Locate the cell with the specified text and output its [X, Y] center coordinate. 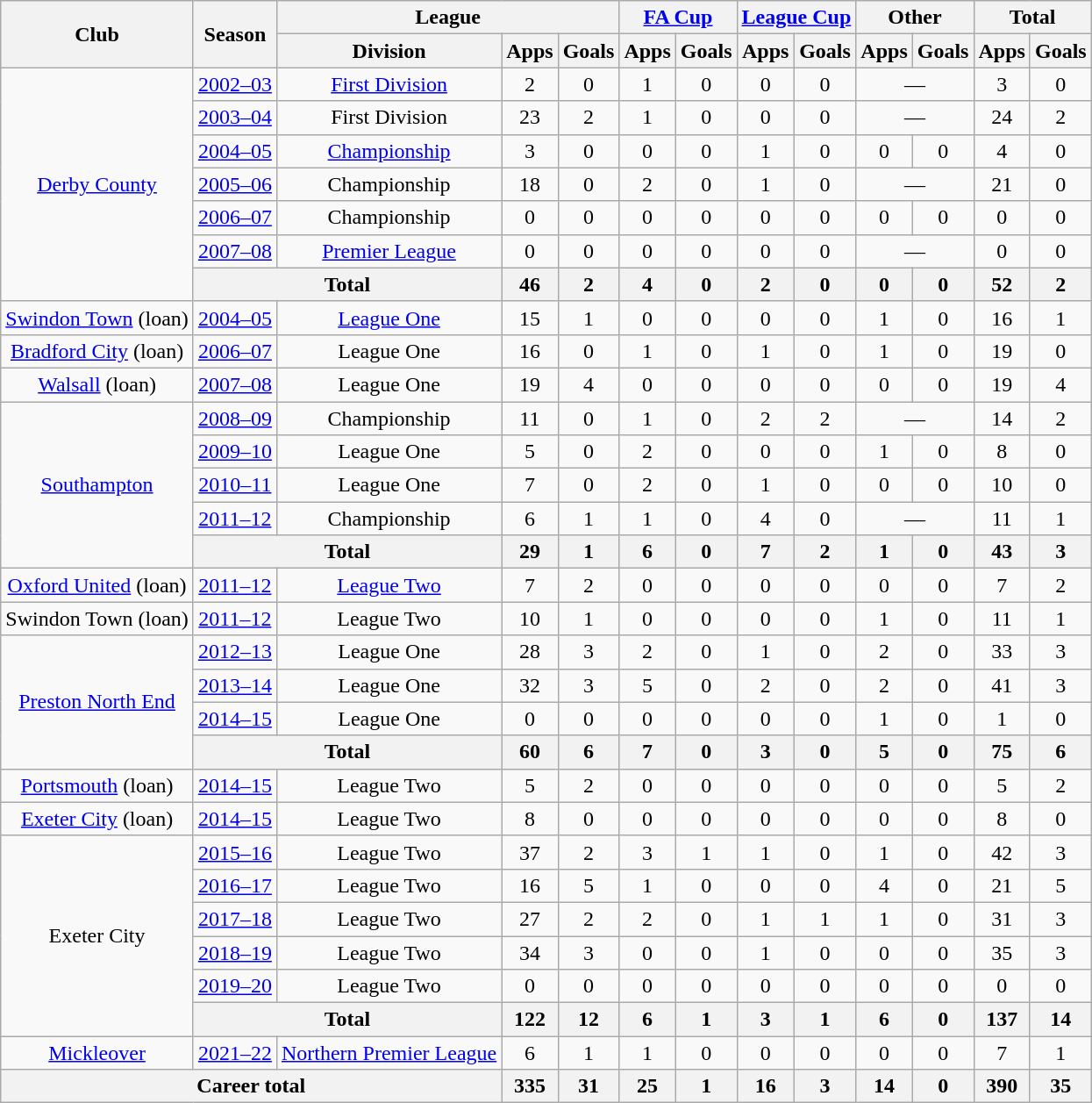
Walsall (loan) [97, 384]
122 [530, 1020]
75 [1002, 752]
2010–11 [235, 485]
15 [530, 318]
Northern Premier League [389, 1053]
2002–03 [235, 84]
43 [1002, 552]
Other [915, 18]
Southampton [97, 485]
Portsmouth (loan) [97, 785]
25 [647, 1086]
23 [530, 118]
41 [1002, 685]
60 [530, 752]
Bradford City (loan) [97, 351]
137 [1002, 1020]
2015–16 [235, 852]
37 [530, 852]
2019–20 [235, 986]
Oxford United (loan) [97, 585]
Career total [251, 1086]
2012–13 [235, 652]
27 [530, 919]
390 [1002, 1086]
52 [1002, 284]
Exeter City (loan) [97, 819]
2013–14 [235, 685]
Mickleover [97, 1053]
Club [97, 34]
Derby County [97, 184]
42 [1002, 852]
2005–06 [235, 184]
2017–18 [235, 919]
33 [1002, 652]
29 [530, 552]
2008–09 [235, 419]
24 [1002, 118]
FA Cup [678, 18]
335 [530, 1086]
Preston North End [97, 702]
2016–17 [235, 885]
12 [589, 1020]
Premier League [389, 251]
Division [389, 51]
34 [530, 952]
2021–22 [235, 1053]
18 [530, 184]
46 [530, 284]
League Cup [796, 18]
2018–19 [235, 952]
Exeter City [97, 935]
2009–10 [235, 452]
League [447, 18]
32 [530, 685]
2003–04 [235, 118]
28 [530, 652]
Season [235, 34]
